Return [x, y] of the center of cell containing provided text 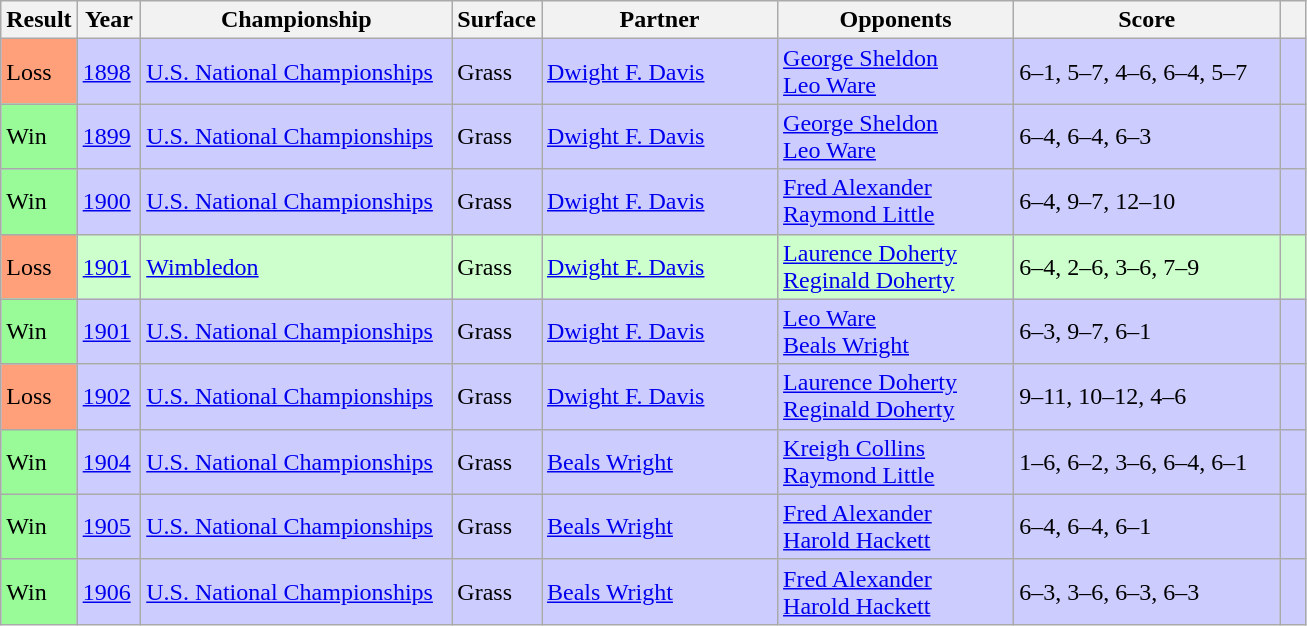
1906 [109, 592]
Surface [497, 20]
Result [39, 20]
Partner [660, 20]
Opponents [896, 20]
1902 [109, 396]
Kreigh Collins Raymond Little [896, 462]
Wimbledon [296, 266]
1–6, 6–2, 3–6, 6–4, 6–1 [1147, 462]
1898 [109, 72]
1899 [109, 136]
9–11, 10–12, 4–6 [1147, 396]
6–4, 6–4, 6–1 [1147, 526]
6–3, 3–6, 6–3, 6–3 [1147, 592]
1905 [109, 526]
6–4, 6–4, 6–3 [1147, 136]
1900 [109, 202]
6–1, 5–7, 4–6, 6–4, 5–7 [1147, 72]
6–4, 9–7, 12–10 [1147, 202]
6–4, 2–6, 3–6, 7–9 [1147, 266]
Score [1147, 20]
Championship [296, 20]
1904 [109, 462]
Fred Alexander Raymond Little [896, 202]
Leo Ware Beals Wright [896, 332]
Year [109, 20]
6–3, 9–7, 6–1 [1147, 332]
